Search for the cell housing the specified text and yield its (x, y) center coordinate. 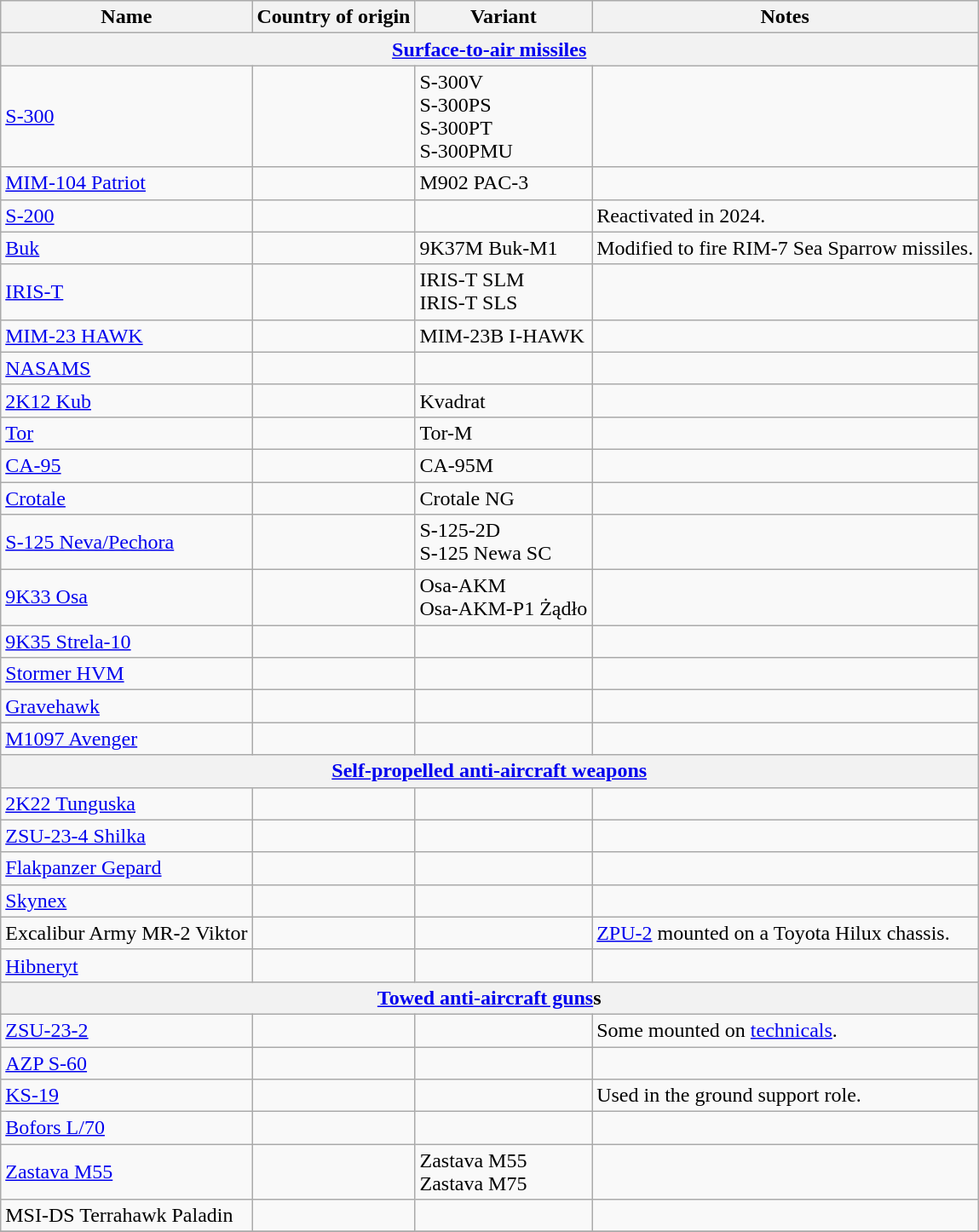
Gravehawk (126, 706)
Hibneryt (126, 965)
MIM-23 HAWK (126, 336)
Flakpanzer Gepard (126, 868)
Country of origin (334, 17)
Stormer HVM (126, 674)
CA-95M (504, 465)
NASAMS (126, 368)
Tor (126, 433)
Zastava M55 (126, 1172)
2K22 Tunguska (126, 803)
Some mounted on technicals. (786, 1030)
Used in the ground support role. (786, 1096)
Name (126, 17)
Reactivated in 2024. (786, 216)
Tor-M (504, 433)
Variant (504, 17)
M902 PAC-3 (504, 183)
CA-95 (126, 465)
Buk (126, 248)
MIM-23B I-HAWK (504, 336)
ZSU-23-4 Shilka (126, 836)
Bofors L/70 (126, 1128)
Kvadrat (504, 400)
Crotale NG (504, 498)
Towed anti-aircraft gunss (489, 998)
Zastava M55Zastava M75 (504, 1172)
Skynex (126, 901)
Crotale (126, 498)
Osa-AKMOsa-AKM-P1 Żądło (504, 598)
AZP S-60 (126, 1062)
M1097 Avenger (126, 739)
9K37M Buk-M1 (504, 248)
S-125-2DS-125 Newa SC (504, 542)
Surface-to-air missiles (489, 49)
S-125 Neva/Pechora (126, 542)
ZSU-23-2 (126, 1030)
2K12 Kub (126, 400)
S-200 (126, 216)
9K33 Osa (126, 598)
MIM-104 Patriot (126, 183)
Self-propelled anti-aircraft weapons (489, 771)
Modified to fire RIM-7 Sea Sparrow missiles. (786, 248)
KS-19 (126, 1096)
S-300VS-300PSS-300PTS-300PMU (504, 116)
IRIS-T SLMIRIS-T SLS (504, 291)
Notes (786, 17)
ZPU-2 mounted on a Toyota Hilux chassis. (786, 933)
IRIS-T (126, 291)
S-300 (126, 116)
MSI-DS Terrahawk Paladin (126, 1216)
Excalibur Army MR-2 Viktor (126, 933)
9K35 Strela-10 (126, 642)
